Identify which cell holds the provided text, then report its (x, y) central coordinate. 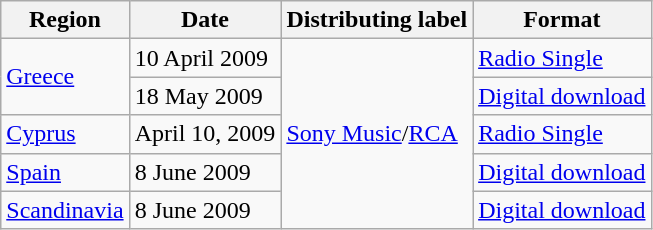
18 May 2009 (205, 96)
Date (205, 20)
10 April 2009 (205, 58)
Distributing label (377, 20)
Region (65, 20)
Format (562, 20)
April 10, 2009 (205, 134)
Sony Music/RCA (377, 134)
Cyprus (65, 134)
Spain (65, 172)
Greece (65, 77)
Scandinavia (65, 210)
